Scan for the cell matching the given text and deliver its [X, Y] coordinate at center. 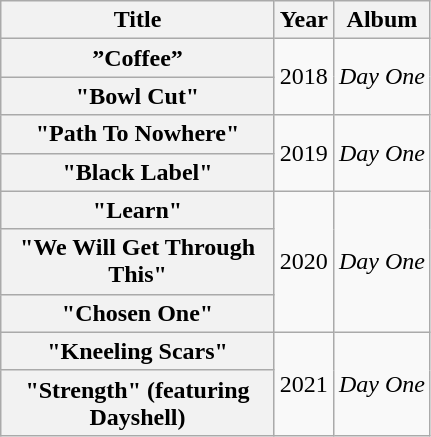
"We Will Get Through This" [138, 262]
2020 [304, 262]
Year [304, 20]
2021 [304, 384]
"Strength" (featuring Dayshell) [138, 402]
"Bowl Cut" [138, 96]
2019 [304, 153]
"Kneeling Scars" [138, 351]
"Chosen One" [138, 313]
”Coffee” [138, 58]
"Black Label" [138, 172]
"Path To Nowhere" [138, 134]
Title [138, 20]
2018 [304, 77]
"Learn" [138, 210]
Album [382, 20]
